Identify which cell holds the provided text, then report its (X, Y) central coordinate. 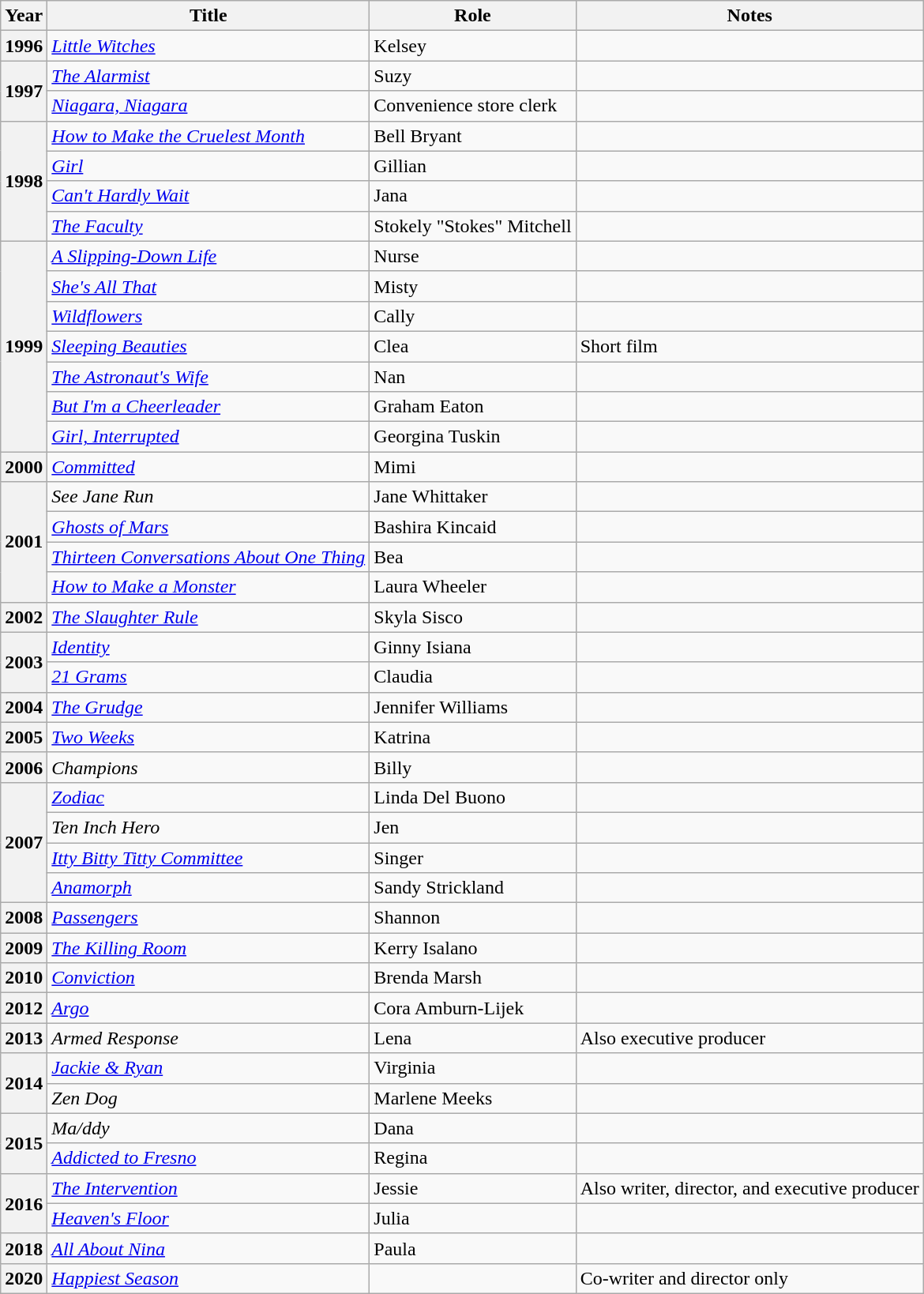
The Grudge (208, 707)
Committed (208, 467)
2007 (24, 842)
The Intervention (208, 1188)
Linda Del Buono (472, 797)
Short film (749, 346)
Itty Bitty Titty Committee (208, 857)
Georgina Tuskin (472, 437)
2000 (24, 467)
Also writer, director, and executive producer (749, 1188)
Katrina (472, 737)
The Faculty (208, 226)
Notes (749, 16)
Jennifer Williams (472, 707)
Kelsey (472, 46)
Armed Response (208, 1038)
1999 (24, 346)
2016 (24, 1203)
2014 (24, 1083)
See Jane Run (208, 497)
How to Make a Monster (208, 587)
Cally (472, 316)
2003 (24, 662)
2006 (24, 767)
Singer (472, 857)
Ma/ddy (208, 1128)
Regina (472, 1158)
All About Nina (208, 1248)
Conviction (208, 978)
Misty (472, 286)
How to Make the Cruelest Month (208, 136)
2013 (24, 1038)
Identity (208, 647)
2008 (24, 918)
Nurse (472, 256)
Anamorph (208, 888)
2012 (24, 1008)
Lena (472, 1038)
Little Witches (208, 46)
Clea (472, 346)
2018 (24, 1248)
Girl, Interrupted (208, 437)
Gillian (472, 166)
2002 (24, 617)
Wildflowers (208, 316)
Can't Hardly Wait (208, 196)
2005 (24, 737)
Dana (472, 1128)
But I'm a Cheerleader (208, 407)
The Alarmist (208, 76)
Heaven's Floor (208, 1218)
Two Weeks (208, 737)
The Killing Room (208, 948)
Also executive producer (749, 1038)
Co-writer and director only (749, 1278)
Convenience store clerk (472, 106)
2009 (24, 948)
2001 (24, 542)
2020 (24, 1278)
Addicted to Fresno (208, 1158)
Cora Amburn-Lijek (472, 1008)
Ginny Isiana (472, 647)
Happiest Season (208, 1278)
Claudia (472, 677)
Suzy (472, 76)
Billy (472, 767)
Marlene Meeks (472, 1098)
Stokely "Stokes" Mitchell (472, 226)
21 Grams (208, 677)
Year (24, 16)
Bell Bryant (472, 136)
Nan (472, 377)
Brenda Marsh (472, 978)
Jackie & Ryan (208, 1068)
Mimi (472, 467)
1998 (24, 181)
Sandy Strickland (472, 888)
Zodiac (208, 797)
Zen Dog (208, 1098)
Champions (208, 767)
Kerry Isalano (472, 948)
Bea (472, 557)
2015 (24, 1143)
Julia (472, 1218)
Passengers (208, 918)
Bashira Kincaid (472, 527)
Sleeping Beauties (208, 346)
Title (208, 16)
Virginia (472, 1068)
The Astronaut's Wife (208, 377)
Argo (208, 1008)
Laura Wheeler (472, 587)
She's All That (208, 286)
Girl (208, 166)
2004 (24, 707)
Thirteen Conversations About One Thing (208, 557)
Ten Inch Hero (208, 827)
Jessie (472, 1188)
The Slaughter Rule (208, 617)
1996 (24, 46)
Ghosts of Mars (208, 527)
Skyla Sisco (472, 617)
Jen (472, 827)
1997 (24, 91)
Role (472, 16)
Paula (472, 1248)
Niagara, Niagara (208, 106)
Shannon (472, 918)
Jana (472, 196)
Graham Eaton (472, 407)
A Slipping-Down Life (208, 256)
Jane Whittaker (472, 497)
2010 (24, 978)
